Determine the [x, y] coordinate at the center of the cell enclosing the given text.  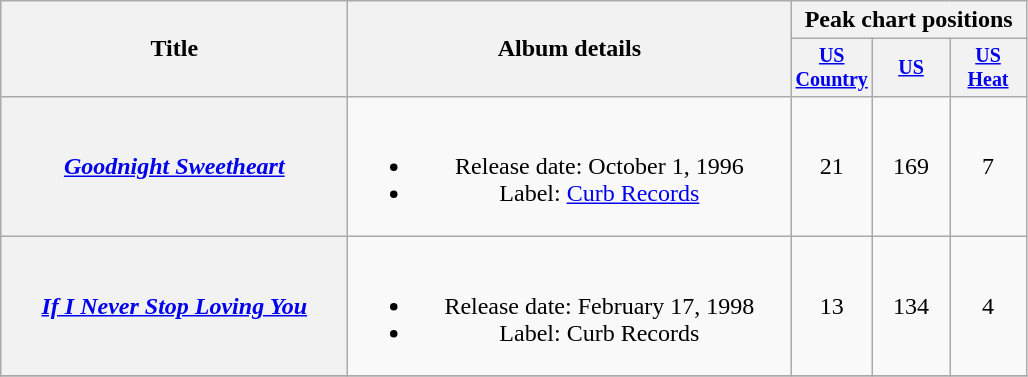
134 [912, 306]
Title [174, 49]
7 [988, 166]
13 [832, 306]
169 [912, 166]
Album details [570, 49]
Release date: October 1, 1996Label: Curb Records [570, 166]
Release date: February 17, 1998Label: Curb Records [570, 306]
Goodnight Sweetheart [174, 166]
21 [832, 166]
US Heat [988, 68]
US [912, 68]
Peak chart positions [909, 20]
If I Never Stop Loving You [174, 306]
4 [988, 306]
US Country [832, 68]
